Provide the (x, y) coordinate of the cell's center where the given text is located.  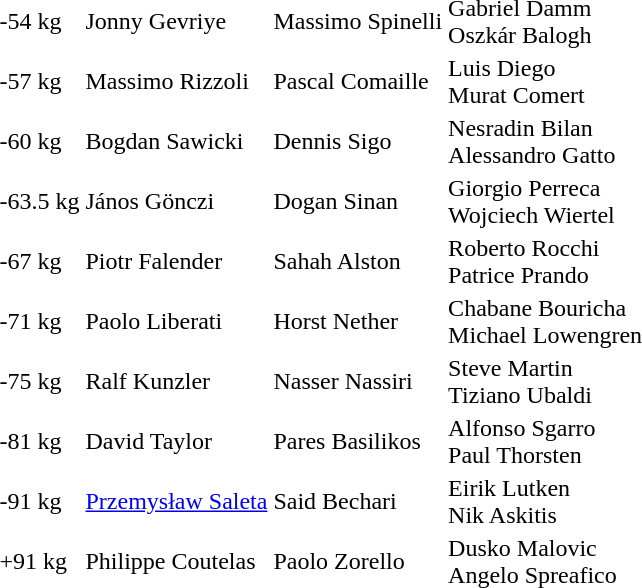
Ralf Kunzler (176, 382)
Sahah Alston (358, 262)
Bogdan Sawicki (176, 142)
Przemysław Saleta (176, 502)
Nasser Nassiri (358, 382)
Paolo Liberati (176, 322)
Pascal Comaille (358, 82)
Horst Nether (358, 322)
Said Bechari (358, 502)
Dogan Sinan (358, 202)
Piotr Falender (176, 262)
Dennis Sigo (358, 142)
Pares Basilikos (358, 442)
János Gönczi (176, 202)
David Taylor (176, 442)
Massimo Rizzoli (176, 82)
